For the text-containing cell, return its midpoint in [x, y] coordinate format. 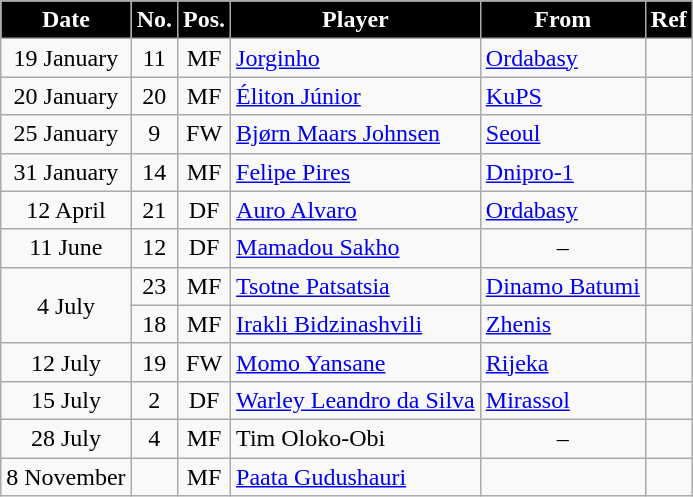
Bjørn Maars Johnsen [356, 134]
Seoul [562, 134]
Irakli Bidzinashvili [356, 324]
Warley Leandro da Silva [356, 400]
Pos. [204, 20]
Dinamo Batumi [562, 286]
Felipe Pires [356, 172]
Tsotne Patsatsia [356, 286]
Zhenis [562, 324]
20 January [66, 96]
Momo Yansane [356, 362]
21 [154, 210]
15 July [66, 400]
Dnipro-1 [562, 172]
KuPS [562, 96]
12 [154, 248]
9 [154, 134]
8 November [66, 477]
4 July [66, 305]
25 January [66, 134]
28 July [66, 438]
12 July [66, 362]
12 April [66, 210]
2 [154, 400]
Paata Gudushauri [356, 477]
11 June [66, 248]
14 [154, 172]
From [562, 20]
Auro Alvaro [356, 210]
Éliton Júnior [356, 96]
Rijeka [562, 362]
19 [154, 362]
Mirassol [562, 400]
Jorginho [356, 58]
19 January [66, 58]
18 [154, 324]
Mamadou Sakho [356, 248]
Tim Oloko-Obi [356, 438]
4 [154, 438]
23 [154, 286]
Player [356, 20]
31 January [66, 172]
Date [66, 20]
20 [154, 96]
No. [154, 20]
11 [154, 58]
Ref [668, 20]
